Detect which cell encompasses the target text, then output its (x, y) center coordinate. 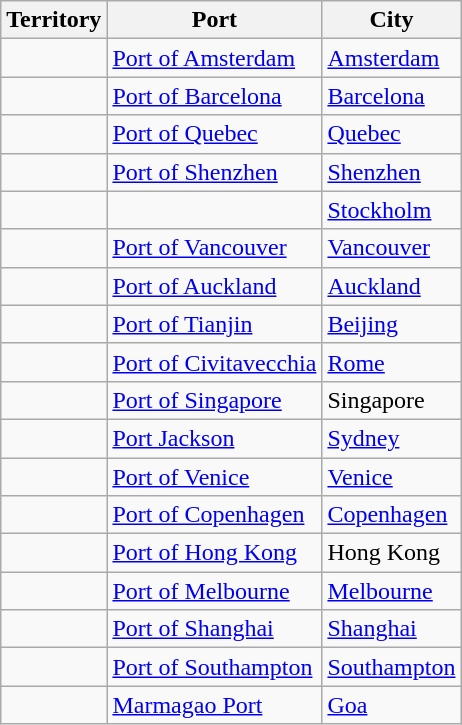
Rome (392, 362)
Stockholm (392, 210)
Amsterdam (392, 58)
Port of Southampton (214, 667)
Port of Shenzhen (214, 172)
Port of Hong Kong (214, 553)
Sydney (392, 438)
Port of Civitavecchia (214, 362)
Port of Vancouver (214, 248)
Copenhagen (392, 515)
Port of Tianjin (214, 324)
Melbourne (392, 591)
Port of Venice (214, 477)
Marmagao Port (214, 705)
Hong Kong (392, 553)
Southampton (392, 667)
Shenzhen (392, 172)
Port of Singapore (214, 400)
Port of Melbourne (214, 591)
Beijing (392, 324)
Port (214, 20)
Barcelona (392, 96)
Territory (54, 20)
Quebec (392, 134)
Port of Barcelona (214, 96)
Port of Copenhagen (214, 515)
Goa (392, 705)
Vancouver (392, 248)
Singapore (392, 400)
Port of Amsterdam (214, 58)
Port Jackson (214, 438)
City (392, 20)
Port of Auckland (214, 286)
Auckland (392, 286)
Port of Shanghai (214, 629)
Venice (392, 477)
Shanghai (392, 629)
Port of Quebec (214, 134)
